Return (X, Y) of the center of cell containing provided text 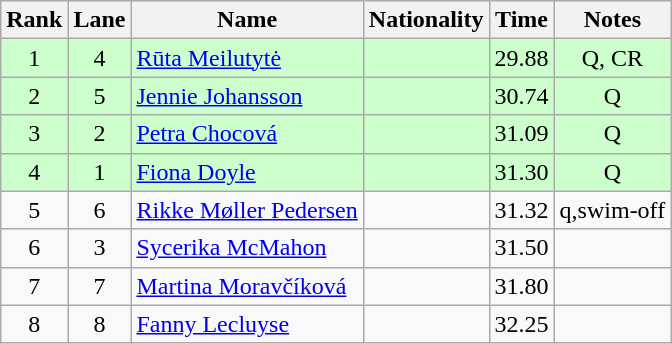
Nationality (426, 20)
Time (522, 20)
Rank (34, 20)
29.88 (522, 58)
31.09 (522, 134)
q,swim-off (612, 210)
Fanny Lecluyse (247, 324)
Jennie Johansson (247, 96)
32.25 (522, 324)
Petra Chocová (247, 134)
Rikke Møller Pedersen (247, 210)
Q, CR (612, 58)
31.50 (522, 248)
Martina Moravčíková (247, 286)
Lane (100, 20)
31.30 (522, 172)
30.74 (522, 96)
Rūta Meilutytė (247, 58)
31.80 (522, 286)
Name (247, 20)
Sycerika McMahon (247, 248)
Fiona Doyle (247, 172)
31.32 (522, 210)
Notes (612, 20)
